Identify which cell holds the provided text, then report its (X, Y) central coordinate. 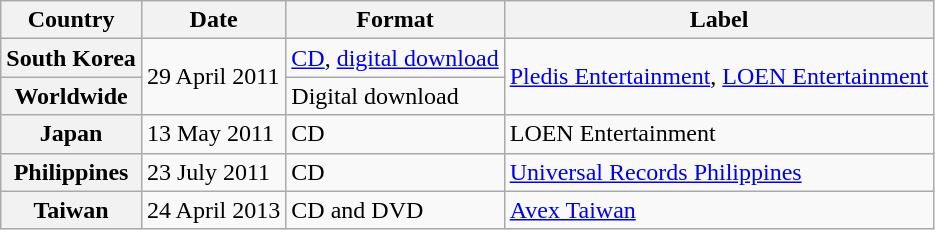
CD, digital download (395, 58)
Philippines (72, 172)
South Korea (72, 58)
24 April 2013 (213, 210)
Universal Records Philippines (719, 172)
Taiwan (72, 210)
CD and DVD (395, 210)
Label (719, 20)
Japan (72, 134)
Worldwide (72, 96)
Avex Taiwan (719, 210)
29 April 2011 (213, 77)
Date (213, 20)
LOEN Entertainment (719, 134)
Digital download (395, 96)
23 July 2011 (213, 172)
Pledis Entertainment, LOEN Entertainment (719, 77)
Format (395, 20)
13 May 2011 (213, 134)
Country (72, 20)
